Return (x, y) of the center of cell containing provided text 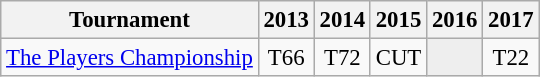
2017 (511, 20)
T66 (286, 58)
T22 (511, 58)
2013 (286, 20)
CUT (398, 58)
2016 (455, 20)
Tournament (130, 20)
The Players Championship (130, 58)
2015 (398, 20)
2014 (342, 20)
T72 (342, 58)
